Locate the cell with the specified text and output its (x, y) center coordinate. 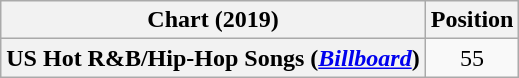
Chart (2019) (213, 20)
US Hot R&B/Hip-Hop Songs (Billboard) (213, 58)
55 (472, 58)
Position (472, 20)
